Provide the (x, y) coordinate of the cell's center where the given text is located.  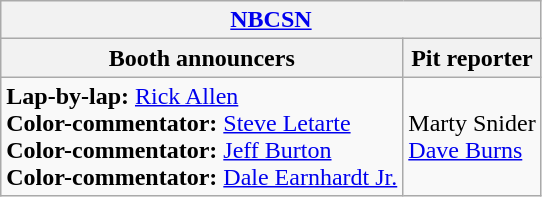
Lap-by-lap: Rick AllenColor-commentator: Steve LetarteColor-commentator: Jeff BurtonColor-commentator: Dale Earnhardt Jr. (202, 136)
Pit reporter (472, 58)
Marty SniderDave Burns (472, 136)
NBCSN (271, 20)
Booth announcers (202, 58)
